Locate the cell with the specified text and output its [X, Y] center coordinate. 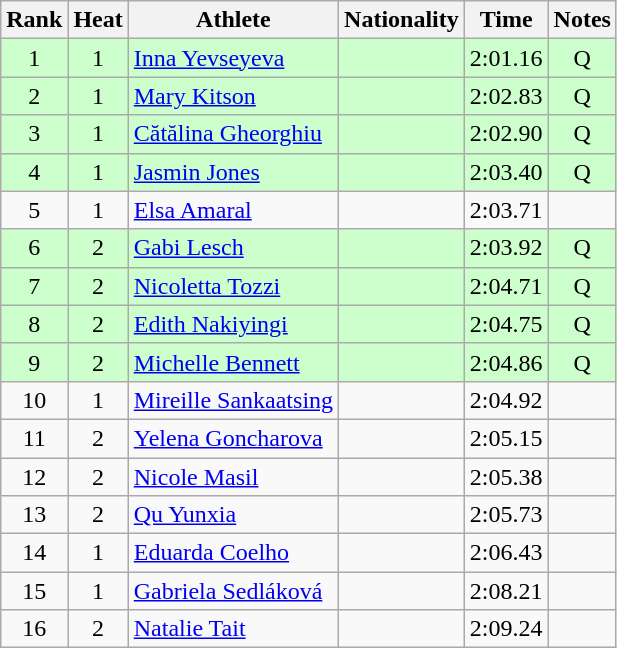
Rank [34, 20]
Heat [98, 20]
3 [34, 134]
2:04.86 [506, 362]
Athlete [233, 20]
Mireille Sankaatsing [233, 400]
Notes [582, 20]
2:04.75 [506, 324]
Qu Yunxia [233, 515]
10 [34, 400]
Jasmin Jones [233, 172]
2:01.16 [506, 58]
13 [34, 515]
2:04.92 [506, 400]
2:05.15 [506, 438]
Michelle Bennett [233, 362]
Eduarda Coelho [233, 553]
15 [34, 591]
2:09.24 [506, 629]
Gabriela Sedláková [233, 591]
Cătălina Gheorghiu [233, 134]
5 [34, 210]
8 [34, 324]
2:08.21 [506, 591]
Mary Kitson [233, 96]
Nicoletta Tozzi [233, 286]
9 [34, 362]
Gabi Lesch [233, 248]
Time [506, 20]
12 [34, 477]
2:05.38 [506, 477]
2:03.92 [506, 248]
2:03.40 [506, 172]
2:05.73 [506, 515]
2:03.71 [506, 210]
7 [34, 286]
2:06.43 [506, 553]
16 [34, 629]
14 [34, 553]
6 [34, 248]
Nationality [402, 20]
11 [34, 438]
2:02.83 [506, 96]
2:02.90 [506, 134]
2:04.71 [506, 286]
Nicole Masil [233, 477]
Yelena Goncharova [233, 438]
Elsa Amaral [233, 210]
Edith Nakiyingi [233, 324]
Natalie Tait [233, 629]
4 [34, 172]
Inna Yevseyeva [233, 58]
